Detect which cell encompasses the target text, then output its [X, Y] center coordinate. 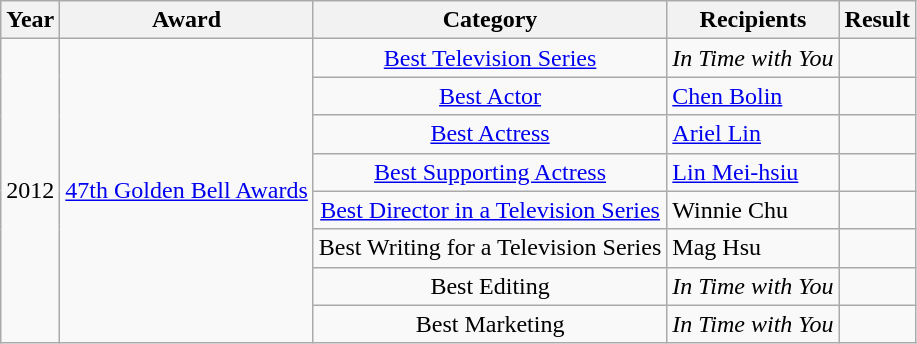
Award [187, 20]
Ariel Lin [753, 134]
Year [30, 20]
Recipients [753, 20]
Mag Hsu [753, 248]
Best Supporting Actress [490, 172]
47th Golden Bell Awards [187, 191]
Best Actor [490, 96]
Best Editing [490, 286]
Winnie Chu [753, 210]
Best Actress [490, 134]
Result [877, 20]
Category [490, 20]
2012 [30, 191]
Lin Mei-hsiu [753, 172]
Best Writing for a Television Series [490, 248]
Best Television Series [490, 58]
Best Marketing [490, 324]
Best Director in a Television Series [490, 210]
Chen Bolin [753, 96]
